Return (x, y) of the center of cell containing provided text 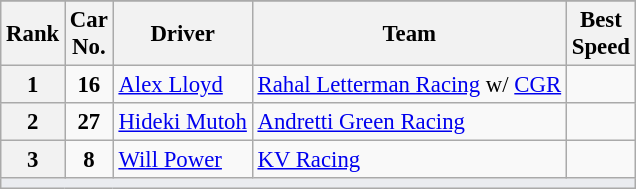
Alex Lloyd (182, 85)
Hideki Mutoh (182, 122)
Rahal Letterman Racing w/ CGR (409, 85)
16 (90, 85)
BestSpeed (600, 34)
KV Racing (409, 160)
8 (90, 160)
27 (90, 122)
CarNo. (90, 34)
1 (33, 85)
Rank (33, 34)
Team (409, 34)
2 (33, 122)
Andretti Green Racing (409, 122)
Driver (182, 34)
3 (33, 160)
Will Power (182, 160)
